Scan for the cell matching the given text and deliver its [X, Y] coordinate at center. 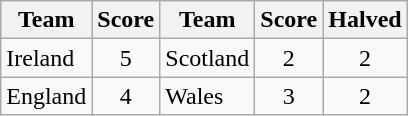
4 [126, 96]
Scotland [208, 58]
5 [126, 58]
Halved [365, 20]
Wales [208, 96]
England [46, 96]
Ireland [46, 58]
3 [289, 96]
